Output the [x, y] coordinate of the center of the cell containing the given text.  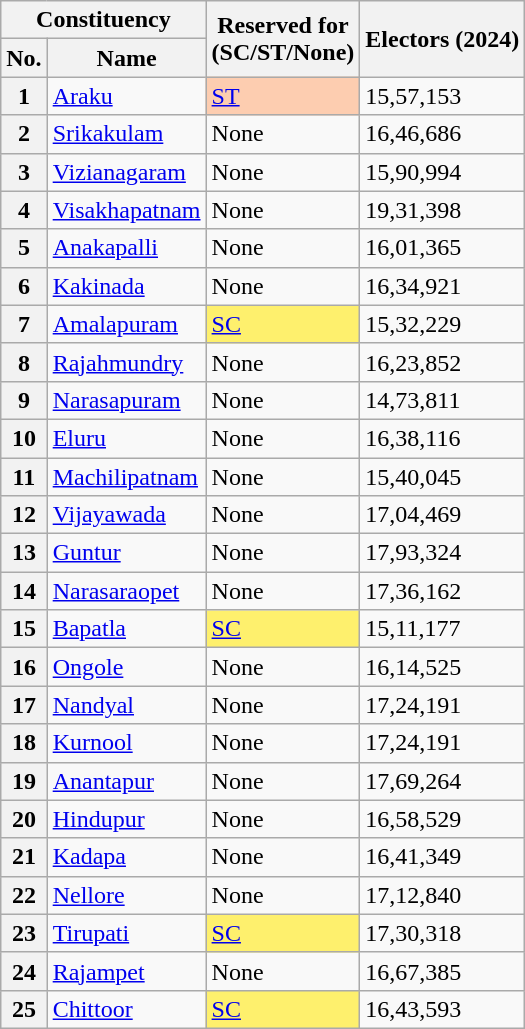
Tirupati [126, 933]
17,12,840 [442, 895]
Machilipatnam [126, 477]
16,34,921 [442, 286]
10 [24, 438]
9 [24, 400]
22 [24, 895]
17,30,318 [442, 933]
8 [24, 362]
Anakapalli [126, 248]
7 [24, 324]
15,32,229 [442, 324]
15,90,994 [442, 172]
21 [24, 857]
23 [24, 933]
Narasapuram [126, 400]
16,58,529 [442, 819]
Guntur [126, 553]
Electors (2024) [442, 39]
Eluru [126, 438]
Rajampet [126, 971]
15,57,153 [442, 96]
Constituency [104, 20]
19 [24, 781]
1 [24, 96]
Anantapur [126, 781]
16,38,116 [442, 438]
16,23,852 [442, 362]
11 [24, 477]
2 [24, 134]
13 [24, 553]
14 [24, 591]
16,46,686 [442, 134]
17,93,324 [442, 553]
Kakinada [126, 286]
15 [24, 629]
No. [24, 58]
6 [24, 286]
17,69,264 [442, 781]
4 [24, 210]
Araku [126, 96]
17,36,162 [442, 591]
16,14,525 [442, 667]
Rajahmundry [126, 362]
16,41,349 [442, 857]
Bapatla [126, 629]
16,43,593 [442, 1009]
15,40,045 [442, 477]
17 [24, 705]
Ongole [126, 667]
19,31,398 [442, 210]
Chittoor [126, 1009]
Narasaraopet [126, 591]
Nellore [126, 895]
20 [24, 819]
3 [24, 172]
16 [24, 667]
Kurnool [126, 743]
Kadapa [126, 857]
Reserved for(SC/ST/None) [283, 39]
25 [24, 1009]
Srikakulam [126, 134]
16,01,365 [442, 248]
Amalapuram [126, 324]
5 [24, 248]
Visakhapatnam [126, 210]
17,04,469 [442, 515]
Vizianagaram [126, 172]
Hindupur [126, 819]
18 [24, 743]
14,73,811 [442, 400]
24 [24, 971]
Vijayawada [126, 515]
Nandyal [126, 705]
ST [283, 96]
16,67,385 [442, 971]
Name [126, 58]
12 [24, 515]
15,11,177 [442, 629]
